Scan for the cell matching the given text and deliver its (X, Y) coordinate at center. 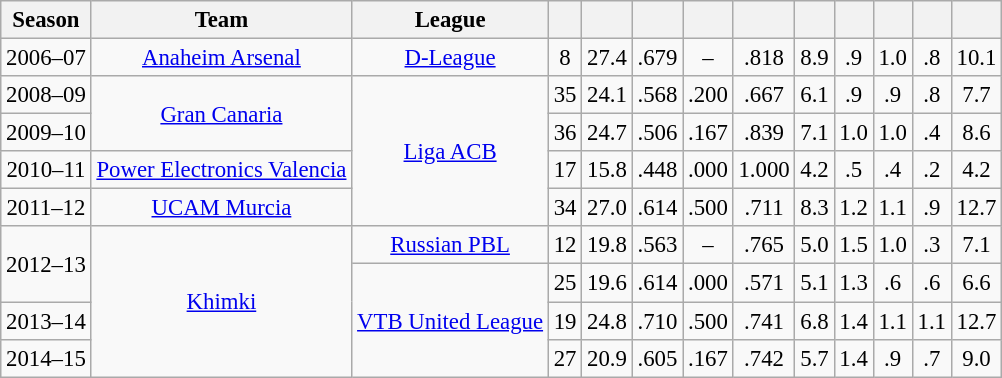
UCAM Murcia (222, 208)
2008–09 (46, 95)
Team (222, 20)
6.8 (814, 321)
5.7 (814, 358)
.741 (764, 321)
36 (564, 133)
2013–14 (46, 321)
2011–12 (46, 208)
.506 (657, 133)
.7 (932, 358)
15.8 (607, 170)
1.2 (854, 208)
25 (564, 283)
19.6 (607, 283)
Season (46, 20)
24.7 (607, 133)
8.6 (976, 133)
2009–10 (46, 133)
2012–13 (46, 264)
.563 (657, 245)
6.1 (814, 95)
Power Electronics Valencia (222, 170)
9.0 (976, 358)
7.7 (976, 95)
1.000 (764, 170)
5.1 (814, 283)
8.3 (814, 208)
.818 (764, 58)
.710 (657, 321)
.839 (764, 133)
Khimki (222, 301)
Anaheim Arsenal (222, 58)
.605 (657, 358)
35 (564, 95)
19.8 (607, 245)
2014–15 (46, 358)
17 (564, 170)
8.9 (814, 58)
1.5 (854, 245)
.568 (657, 95)
.742 (764, 358)
D-League (450, 58)
20.9 (607, 358)
.5 (854, 170)
27 (564, 358)
12 (564, 245)
.3 (932, 245)
27.4 (607, 58)
.200 (708, 95)
.571 (764, 283)
League (450, 20)
.667 (764, 95)
24.8 (607, 321)
1.3 (854, 283)
.448 (657, 170)
34 (564, 208)
2006–07 (46, 58)
Liga ACB (450, 151)
Russian PBL (450, 245)
27.0 (607, 208)
10.1 (976, 58)
.2 (932, 170)
5.0 (814, 245)
VTB United League (450, 320)
.679 (657, 58)
2010–11 (46, 170)
24.1 (607, 95)
19 (564, 321)
.711 (764, 208)
.765 (764, 245)
6.6 (976, 283)
8 (564, 58)
Gran Canaria (222, 114)
